Pinpoint the cell where the given text exists, returning its (x, y) midpoint coordinate. 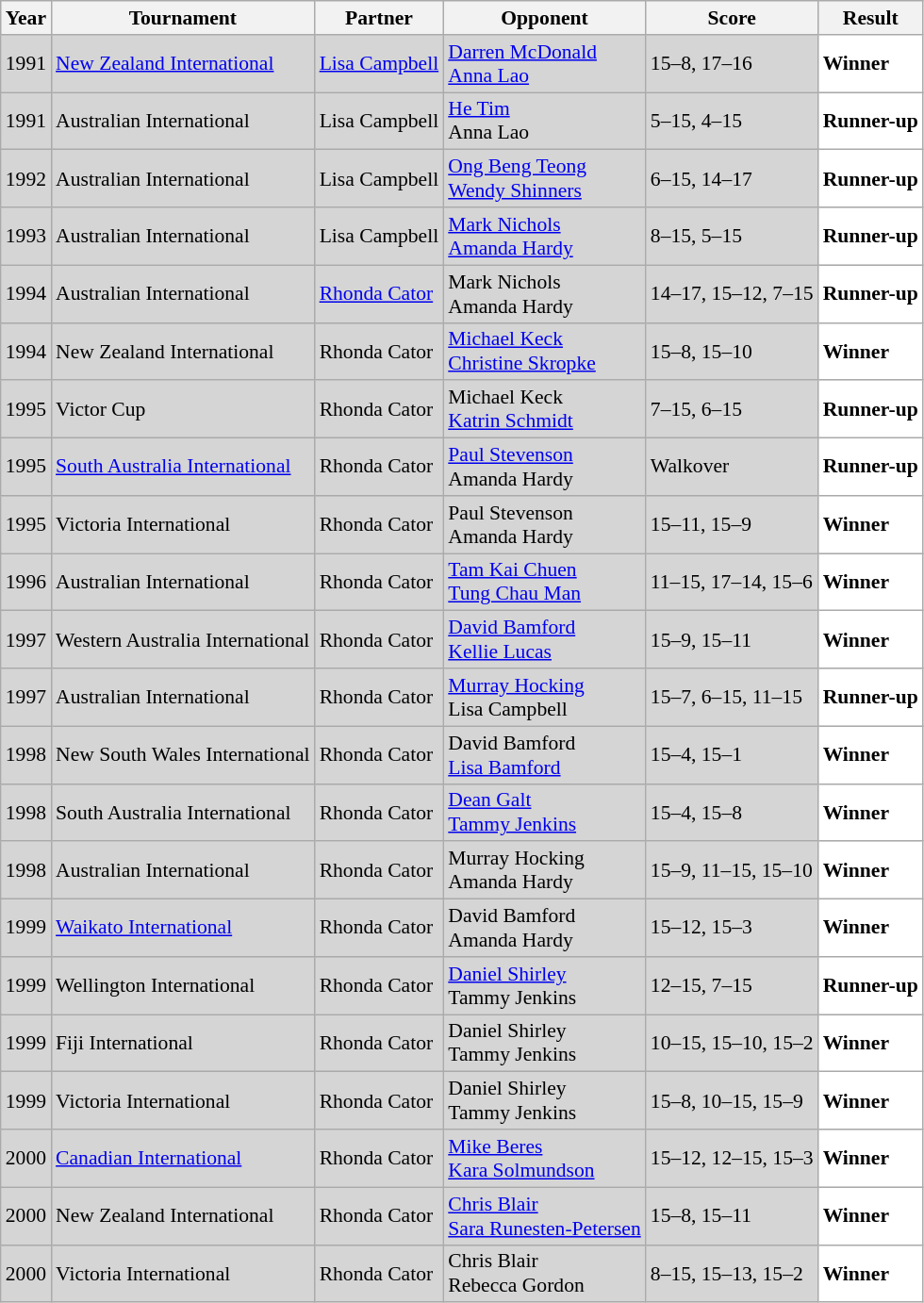
Walkover (732, 468)
Partner (379, 18)
8–15, 15–13, 15–2 (732, 1273)
15–7, 6–15, 11–15 (732, 698)
5–15, 4–15 (732, 121)
Tournament (183, 18)
11–15, 17–14, 15–6 (732, 583)
Fiji International (183, 1043)
15–4, 15–1 (732, 754)
15–12, 12–15, 15–3 (732, 1158)
12–15, 7–15 (732, 986)
6–15, 14–17 (732, 179)
Mike Beres Kara Solmundson (545, 1158)
He Tim Anna Lao (545, 121)
15–4, 15–8 (732, 813)
Darren McDonald Anna Lao (545, 64)
1992 (26, 179)
Waikato International (183, 928)
1993 (26, 236)
David Bamford Lisa Bamford (545, 754)
Chris Blair Sara Runesten-Petersen (545, 1216)
14–17, 15–12, 7–15 (732, 294)
Wellington International (183, 986)
Year (26, 18)
15–12, 15–3 (732, 928)
Michael Keck Katrin Schmidt (545, 409)
15–8, 15–10 (732, 351)
15–11, 15–9 (732, 524)
15–8, 15–11 (732, 1216)
Murray Hocking Lisa Campbell (545, 698)
David Bamford Amanda Hardy (545, 928)
8–15, 5–15 (732, 236)
Murray Hocking Amanda Hardy (545, 871)
Western Australia International (183, 639)
New South Wales International (183, 754)
Tam Kai Chuen Tung Chau Man (545, 583)
Chris Blair Rebecca Gordon (545, 1273)
Canadian International (183, 1158)
Victor Cup (183, 409)
Michael Keck Christine Skropke (545, 351)
David Bamford Kellie Lucas (545, 639)
1996 (26, 583)
Dean Galt Tammy Jenkins (545, 813)
7–15, 6–15 (732, 409)
15–8, 17–16 (732, 64)
Result (871, 18)
10–15, 15–10, 15–2 (732, 1043)
15–8, 10–15, 15–9 (732, 1101)
Score (732, 18)
15–9, 15–11 (732, 639)
15–9, 11–15, 15–10 (732, 871)
Opponent (545, 18)
Ong Beng Teong Wendy Shinners (545, 179)
